Find where the given text appears and provide that cell's center as (x, y) coordinate. 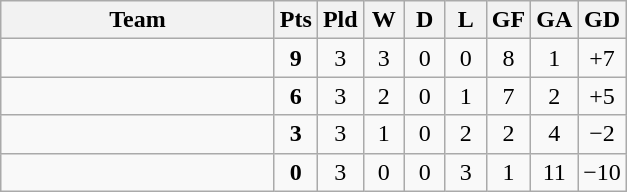
7 (508, 96)
+5 (602, 96)
Pts (296, 20)
8 (508, 58)
−2 (602, 134)
GA (554, 20)
GD (602, 20)
9 (296, 58)
+7 (602, 58)
W (384, 20)
Pld (340, 20)
4 (554, 134)
L (466, 20)
D (424, 20)
GF (508, 20)
−10 (602, 172)
11 (554, 172)
Team (138, 20)
6 (296, 96)
